From the cell containing the given text, extract its center point as (x, y) coordinate. 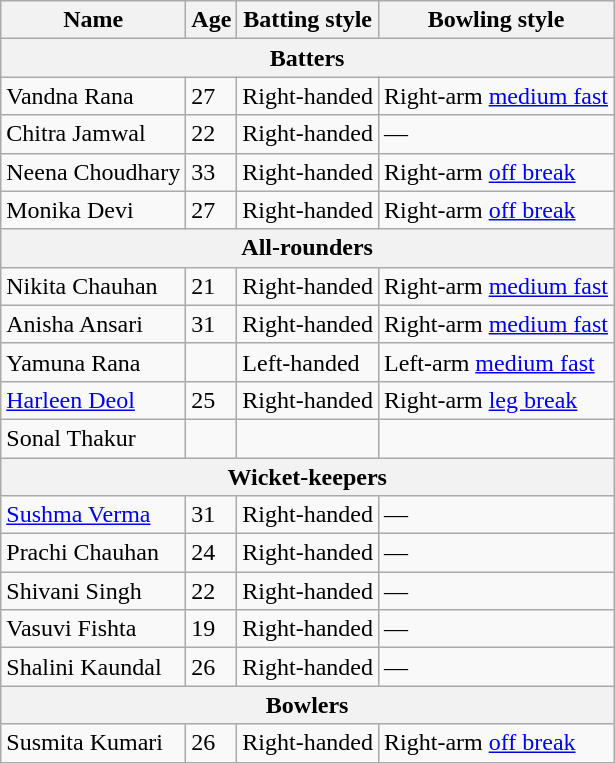
Sonal Thakur (94, 438)
Shivani Singh (94, 591)
Batting style (308, 20)
24 (212, 553)
Left-arm medium fast (496, 362)
Name (94, 20)
Age (212, 20)
Left-handed (308, 362)
Wicket-keepers (308, 477)
Sushma Verma (94, 515)
21 (212, 286)
Vasuvi Fishta (94, 629)
Prachi Chauhan (94, 553)
Neena Choudhary (94, 172)
25 (212, 400)
Harleen Deol (94, 400)
33 (212, 172)
Bowlers (308, 705)
19 (212, 629)
Bowling style (496, 20)
Susmita Kumari (94, 743)
Yamuna Rana (94, 362)
Batters (308, 58)
Chitra Jamwal (94, 134)
Nikita Chauhan (94, 286)
Anisha Ansari (94, 324)
Vandna Rana (94, 96)
Shalini Kaundal (94, 667)
Monika Devi (94, 210)
Right-arm leg break (496, 400)
All-rounders (308, 248)
